Return the [x, y] coordinate for the center point of the cell that contains the specified text.  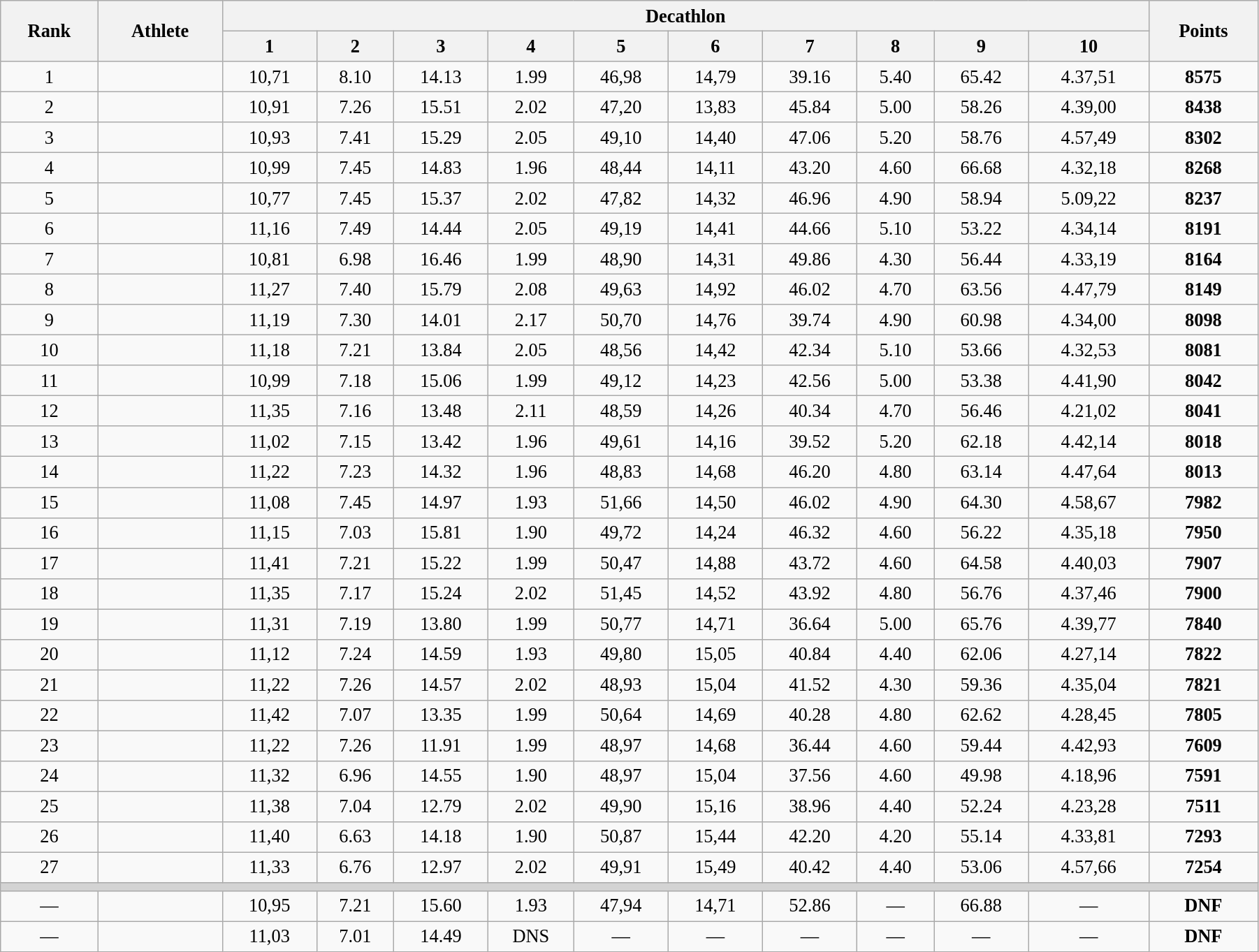
48,56 [620, 350]
14,24 [715, 533]
58.26 [981, 107]
40.28 [809, 715]
15,49 [715, 867]
7.15 [355, 441]
53.66 [981, 350]
43.20 [809, 168]
7907 [1203, 563]
46.20 [809, 472]
25 [49, 807]
4.34,00 [1089, 320]
4.27,14 [1089, 654]
4.20 [896, 837]
11,18 [270, 350]
4.33,81 [1089, 837]
51,45 [620, 594]
15.81 [440, 533]
4.42,14 [1089, 441]
59.44 [981, 745]
15.22 [440, 563]
15.24 [440, 594]
4.34,14 [1089, 228]
4.28,45 [1089, 715]
11,41 [270, 563]
4.58,67 [1089, 502]
14,23 [715, 381]
56.76 [981, 594]
13.42 [440, 441]
53.22 [981, 228]
DNS [531, 937]
62.06 [981, 654]
55.14 [981, 837]
14,69 [715, 715]
48,93 [620, 684]
11,12 [270, 654]
16 [49, 533]
4.35,18 [1089, 533]
7.40 [355, 289]
63.56 [981, 289]
47.06 [809, 138]
47,20 [620, 107]
48,90 [620, 259]
11,03 [270, 937]
60.98 [981, 320]
7.07 [355, 715]
65.42 [981, 76]
7293 [1203, 837]
49,61 [620, 441]
14,92 [715, 289]
15,44 [715, 837]
8575 [1203, 76]
40.42 [809, 867]
8.10 [355, 76]
2.08 [531, 289]
15.60 [440, 906]
56.22 [981, 533]
14,31 [715, 259]
51,66 [620, 502]
8041 [1203, 411]
62.62 [981, 715]
15.37 [440, 198]
48,44 [620, 168]
4.39,77 [1089, 624]
4.57,49 [1089, 138]
14.57 [440, 684]
8237 [1203, 198]
36.64 [809, 624]
58.94 [981, 198]
13.48 [440, 411]
12.79 [440, 807]
64.30 [981, 502]
43.72 [809, 563]
13,83 [715, 107]
Points [1203, 31]
7900 [1203, 594]
10,81 [270, 259]
36.44 [809, 745]
50,70 [620, 320]
13.35 [440, 715]
49,12 [620, 381]
41.52 [809, 684]
7.18 [355, 381]
44.66 [809, 228]
7.04 [355, 807]
7609 [1203, 745]
12.97 [440, 867]
24 [49, 776]
14 [49, 472]
13.80 [440, 624]
15.06 [440, 381]
11,15 [270, 533]
45.84 [809, 107]
48,83 [620, 472]
14,40 [715, 138]
15 [49, 502]
14.32 [440, 472]
15,05 [715, 654]
58.76 [981, 138]
7.03 [355, 533]
42.20 [809, 837]
49,72 [620, 533]
10,91 [270, 107]
15,16 [715, 807]
16.46 [440, 259]
11,08 [270, 502]
14.44 [440, 228]
37.56 [809, 776]
7.23 [355, 472]
8149 [1203, 289]
50,77 [620, 624]
8081 [1203, 350]
7821 [1203, 684]
4.40,03 [1089, 563]
66.68 [981, 168]
7.19 [355, 624]
10,77 [270, 198]
39.74 [809, 320]
11.91 [440, 745]
4.39,00 [1089, 107]
5.40 [896, 76]
4.23,28 [1089, 807]
14,52 [715, 594]
39.52 [809, 441]
23 [49, 745]
11,38 [270, 807]
26 [49, 837]
17 [49, 563]
14.49 [440, 937]
59.36 [981, 684]
7591 [1203, 776]
47,82 [620, 198]
14,11 [715, 168]
4.47,64 [1089, 472]
8268 [1203, 168]
8438 [1203, 107]
49.98 [981, 776]
49,91 [620, 867]
11,32 [270, 776]
49,90 [620, 807]
43.92 [809, 594]
42.34 [809, 350]
4.32,53 [1089, 350]
14.59 [440, 654]
7.41 [355, 138]
4.21,02 [1089, 411]
10,71 [270, 76]
7.30 [355, 320]
7254 [1203, 867]
4.37,51 [1089, 76]
56.46 [981, 411]
46.96 [809, 198]
14.55 [440, 776]
8042 [1203, 381]
7.24 [355, 654]
7511 [1203, 807]
11 [49, 381]
49,63 [620, 289]
47,94 [620, 906]
7950 [1203, 533]
50,87 [620, 837]
14,50 [715, 502]
4.42,93 [1089, 745]
49.86 [809, 259]
7.16 [355, 411]
6.63 [355, 837]
42.56 [809, 381]
14.83 [440, 168]
11,40 [270, 837]
11,31 [270, 624]
4.32,18 [1089, 168]
7822 [1203, 654]
62.18 [981, 441]
22 [49, 715]
15.29 [440, 138]
11,02 [270, 441]
46,98 [620, 76]
14,32 [715, 198]
14.01 [440, 320]
7805 [1203, 715]
5.09,22 [1089, 198]
40.84 [809, 654]
39.16 [809, 76]
13 [49, 441]
7.49 [355, 228]
52.24 [981, 807]
2.17 [531, 320]
2.11 [531, 411]
53.38 [981, 381]
14,76 [715, 320]
Athlete [160, 31]
38.96 [809, 807]
14,41 [715, 228]
11,19 [270, 320]
11,27 [270, 289]
13.84 [440, 350]
8013 [1203, 472]
15.79 [440, 289]
11,33 [270, 867]
7.17 [355, 594]
48,59 [620, 411]
12 [49, 411]
10,95 [270, 906]
65.76 [981, 624]
27 [49, 867]
6.76 [355, 867]
14,79 [715, 76]
50,47 [620, 563]
10,93 [270, 138]
21 [49, 684]
Decathlon [685, 15]
64.58 [981, 563]
46.32 [809, 533]
4.18,96 [1089, 776]
8164 [1203, 259]
40.34 [809, 411]
14,26 [715, 411]
50,64 [620, 715]
49,10 [620, 138]
49,19 [620, 228]
49,80 [620, 654]
63.14 [981, 472]
14.18 [440, 837]
66.88 [981, 906]
4.35,04 [1089, 684]
8302 [1203, 138]
Rank [49, 31]
52.86 [809, 906]
6.96 [355, 776]
53.06 [981, 867]
14.97 [440, 502]
8191 [1203, 228]
19 [49, 624]
4.41,90 [1089, 381]
15.51 [440, 107]
11,42 [270, 715]
14,16 [715, 441]
7982 [1203, 502]
20 [49, 654]
4.37,46 [1089, 594]
6.98 [355, 259]
14.13 [440, 76]
8018 [1203, 441]
7.01 [355, 937]
8098 [1203, 320]
4.47,79 [1089, 289]
56.44 [981, 259]
14,88 [715, 563]
4.33,19 [1089, 259]
7840 [1203, 624]
18 [49, 594]
4.57,66 [1089, 867]
11,16 [270, 228]
14,42 [715, 350]
